Pinpoint the cell where the given text exists, returning its (x, y) midpoint coordinate. 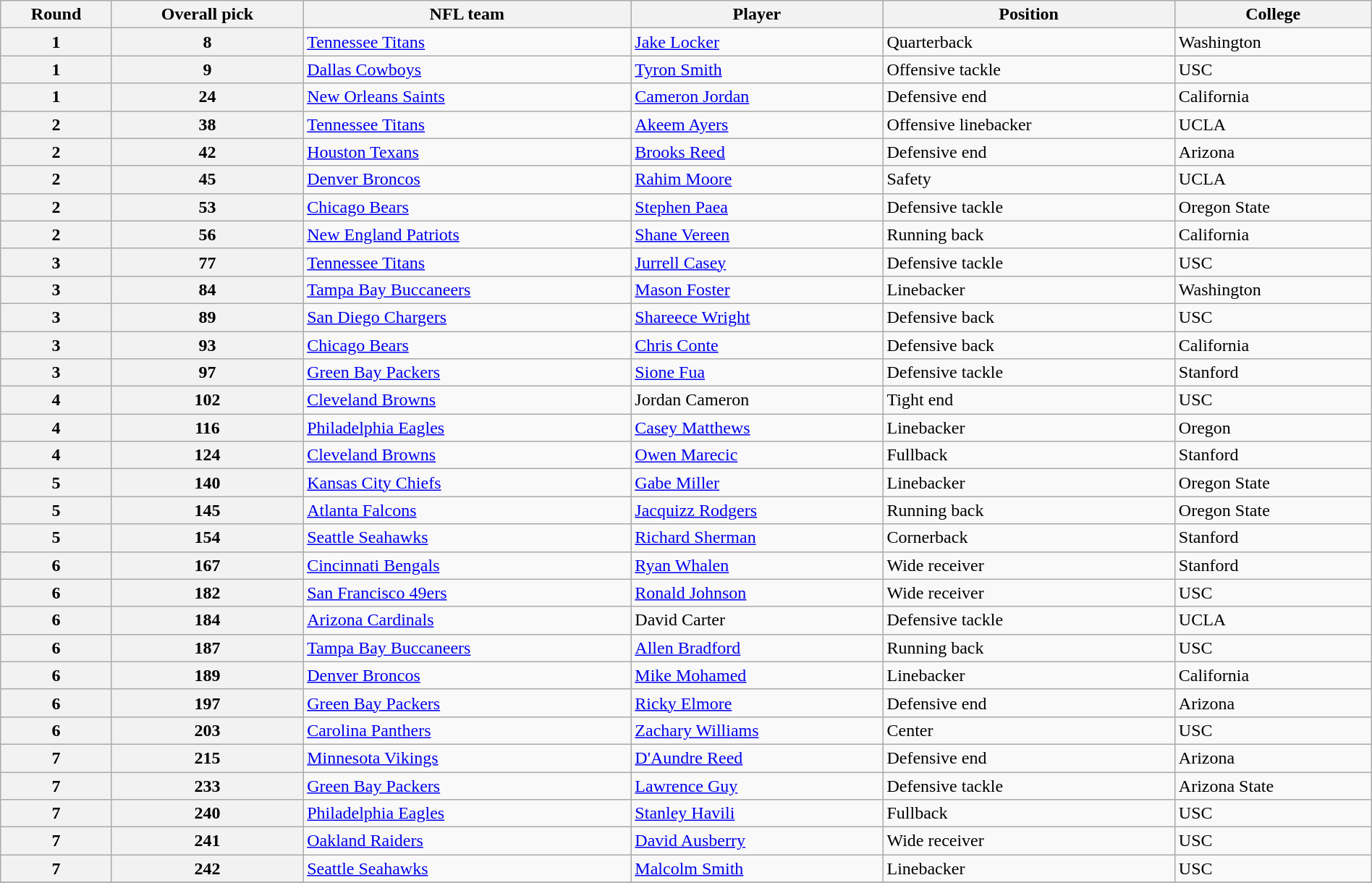
242 (207, 869)
189 (207, 675)
Minnesota Vikings (467, 758)
Oregon (1273, 428)
Shane Vereen (757, 235)
NFL team (467, 14)
New Orleans Saints (467, 97)
124 (207, 455)
Jacquizz Rodgers (757, 510)
Atlanta Falcons (467, 510)
Ricky Elmore (757, 703)
Overall pick (207, 14)
24 (207, 97)
Ryan Whalen (757, 565)
Malcolm Smith (757, 869)
Allen Bradford (757, 648)
84 (207, 290)
240 (207, 814)
197 (207, 703)
Owen Marecic (757, 455)
Lawrence Guy (757, 785)
Richard Sherman (757, 538)
Tyron Smith (757, 69)
Center (1029, 730)
Cornerback (1029, 538)
New England Patriots (467, 235)
97 (207, 373)
Zachary Williams (757, 730)
Akeem Ayers (757, 124)
116 (207, 428)
Tight end (1029, 400)
Kansas City Chiefs (467, 483)
Shareece Wright (757, 317)
Sione Fua (757, 373)
Oakland Raiders (467, 841)
Mike Mohamed (757, 675)
Carolina Panthers (467, 730)
215 (207, 758)
Position (1029, 14)
89 (207, 317)
38 (207, 124)
San Francisco 49ers (467, 593)
Cincinnati Bengals (467, 565)
102 (207, 400)
D'Aundre Reed (757, 758)
Stephen Paea (757, 207)
Offensive tackle (1029, 69)
Houston Texans (467, 152)
145 (207, 510)
Round (56, 14)
140 (207, 483)
8 (207, 42)
Mason Foster (757, 290)
Brooks Reed (757, 152)
187 (207, 648)
45 (207, 179)
184 (207, 620)
Arizona State (1273, 785)
Jake Locker (757, 42)
Player (757, 14)
Gabe Miller (757, 483)
Ronald Johnson (757, 593)
Cameron Jordan (757, 97)
77 (207, 262)
Safety (1029, 179)
Jurrell Casey (757, 262)
Casey Matthews (757, 428)
Chris Conte (757, 345)
167 (207, 565)
56 (207, 235)
David Carter (757, 620)
182 (207, 593)
David Ausberry (757, 841)
Quarterback (1029, 42)
Stanley Havili (757, 814)
Rahim Moore (757, 179)
154 (207, 538)
Dallas Cowboys (467, 69)
9 (207, 69)
Arizona Cardinals (467, 620)
233 (207, 785)
241 (207, 841)
203 (207, 730)
Offensive linebacker (1029, 124)
53 (207, 207)
42 (207, 152)
College (1273, 14)
93 (207, 345)
San Diego Chargers (467, 317)
Jordan Cameron (757, 400)
